Identify which cell holds the provided text, then report its [X, Y] central coordinate. 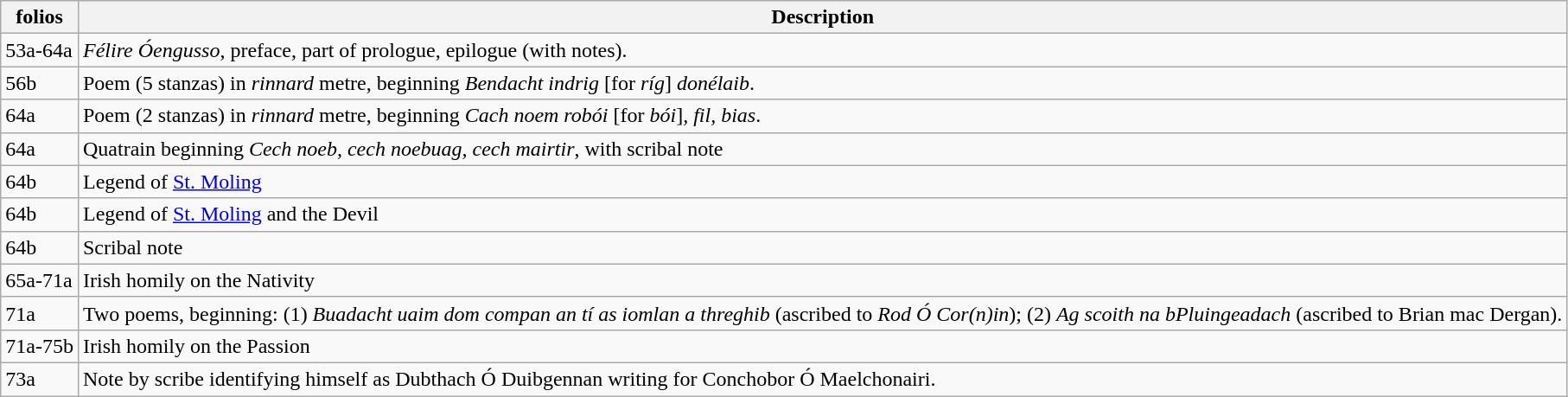
Scribal note [822, 247]
Description [822, 17]
Note by scribe identifying himself as Dubthach Ó Duibgennan writing for Conchobor Ó Maelchonairi. [822, 379]
Poem (5 stanzas) in rinnard metre, beginning Bendacht indrig [for ríg] donélaib. [822, 83]
folios [40, 17]
Poem (2 stanzas) in rinnard metre, beginning Cach noem robói [for bói], fil, bias. [822, 116]
56b [40, 83]
Quatrain beginning Cech noeb, cech noebuag, cech mairtir, with scribal note [822, 149]
Legend of St. Moling [822, 182]
Legend of St. Moling and the Devil [822, 215]
53a-64a [40, 50]
Irish homily on the Nativity [822, 280]
71a [40, 313]
73a [40, 379]
Félire Óengusso, preface, part of prologue, epilogue (with notes). [822, 50]
65a-71a [40, 280]
Irish homily on the Passion [822, 346]
71a-75b [40, 346]
